Scan for the cell matching the given text and deliver its (x, y) coordinate at center. 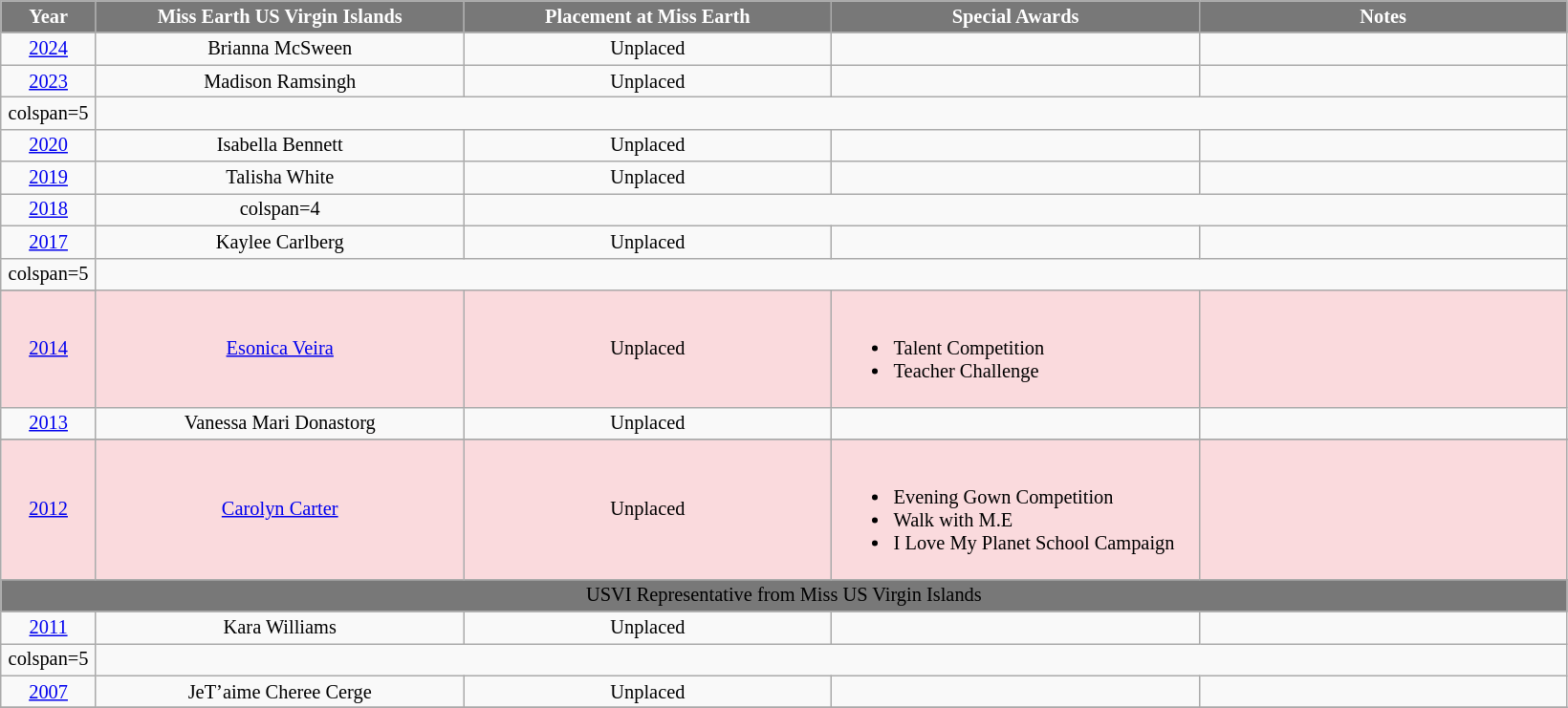
Miss Earth US Virgin Islands (279, 16)
2012 (49, 508)
2018 (49, 209)
Placement at Miss Earth (648, 16)
Kara Williams (279, 627)
Madison Ramsingh (279, 81)
Evening Gown Competition Walk with M.E I Love My Planet School Campaign (1015, 508)
Talent Competition Teacher Challenge (1015, 348)
Year (49, 16)
Isabella Bennett (279, 145)
Esonica Veira (279, 348)
2017 (49, 242)
Notes (1383, 16)
Talisha White (279, 178)
2024 (49, 49)
2020 (49, 145)
colspan=4 (279, 209)
USVI Representative from Miss US Virgin Islands (784, 595)
Kaylee Carlberg (279, 242)
Carolyn Carter (279, 508)
2023 (49, 81)
2019 (49, 178)
2011 (49, 627)
Special Awards (1015, 16)
2014 (49, 348)
2013 (49, 423)
JeT’aime Cheree Cerge (279, 692)
Vanessa Mari Donastorg (279, 423)
2007 (49, 692)
Brianna McSween (279, 49)
